Pinpoint the cell where the given text exists, returning its [X, Y] midpoint coordinate. 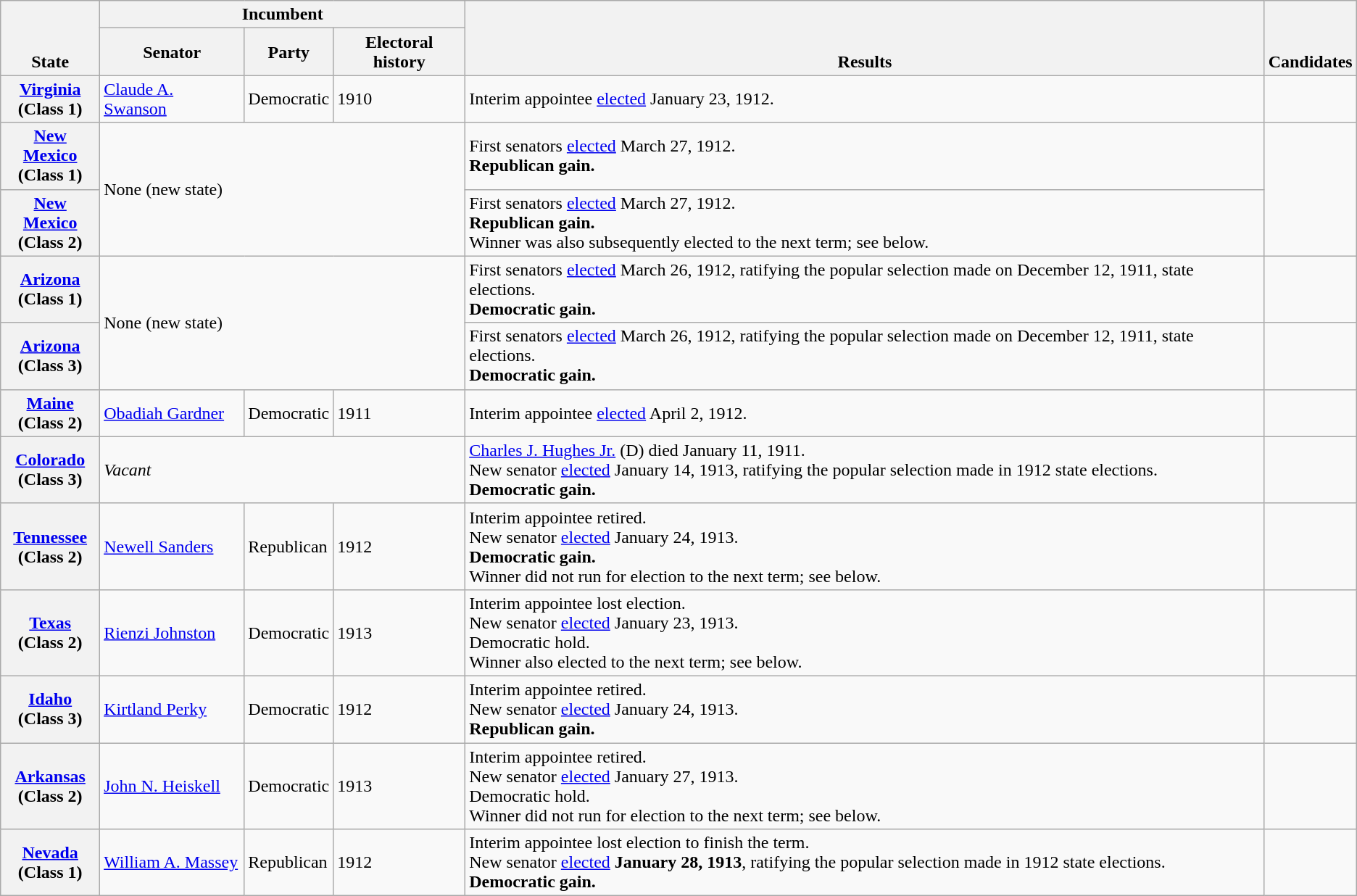
Party [289, 52]
First senators elected March 27, 1912.Republican gain. [865, 156]
New Mexico(Class 1) [51, 156]
Kirtland Perky [173, 709]
New Mexico(Class 2) [51, 223]
Interim appointee retired.New senator elected January 24, 1913.Republican gain. [865, 709]
Texas(Class 2) [51, 632]
Interim appointee retired.New senator elected January 24, 1913.Democratic gain.Winner did not run for election to the next term; see below. [865, 547]
1910 [399, 99]
Maine(Class 2) [51, 413]
Vacant [283, 470]
Arizona(Class 1) [51, 289]
Idaho(Class 3) [51, 709]
First senators elected March 27, 1912.Republican gain.Winner was also subsequently elected to the next term; see below. [865, 223]
Candidates [1311, 38]
John N. Heiskell [173, 786]
Incumbent [283, 14]
Obadiah Gardner [173, 413]
Interim appointee elected January 23, 1912. [865, 99]
Arkansas(Class 2) [51, 786]
Nevada(Class 1) [51, 863]
Senator [173, 52]
Arizona(Class 3) [51, 356]
Results [865, 38]
Interim appointee lost election.New senator elected January 23, 1913.Democratic hold.Winner also elected to the next term; see below. [865, 632]
Interim appointee elected April 2, 1912. [865, 413]
Tennessee(Class 2) [51, 547]
Electoral history [399, 52]
Claude A. Swanson [173, 99]
William A. Massey [173, 863]
Newell Sanders [173, 547]
Rienzi Johnston [173, 632]
Interim appointee retired.New senator elected January 27, 1913.Democratic hold. Winner did not run for election to the next term; see below. [865, 786]
Colorado(Class 3) [51, 470]
State [51, 38]
1911 [399, 413]
Virginia(Class 1) [51, 99]
